Provide the [X, Y] coordinate of the cell's center where the given text is located.  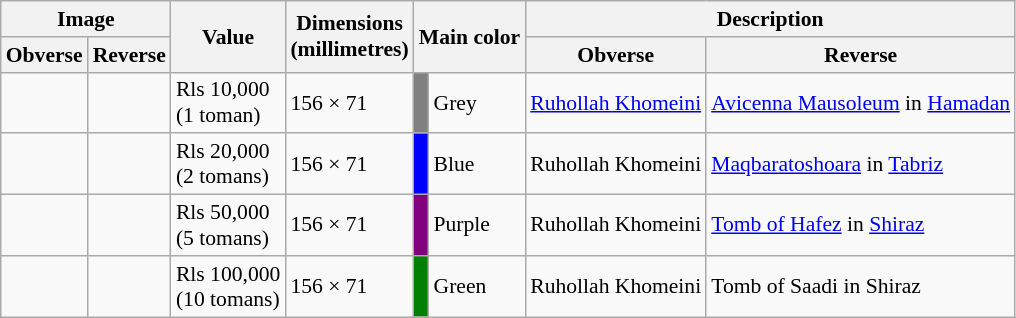
Rls 100,000(10 tomans) [228, 286]
Tomb of Saadi in Shiraz [860, 286]
Description [770, 19]
Main color [470, 36]
Rls 10,000(1 toman) [228, 102]
Blue [476, 164]
Grey [476, 102]
Image [86, 19]
Avicenna Mausoleum in Hamadan [860, 102]
Rls 50,000(5 tomans) [228, 226]
Rls 20,000(2 tomans) [228, 164]
Dimensions(millimetres) [349, 36]
Value [228, 36]
Purple [476, 226]
Green [476, 286]
Maqbaratoshoara in Tabriz [860, 164]
Tomb of Hafez in Shiraz [860, 226]
